Detect which cell encompasses the target text, then output its [X, Y] center coordinate. 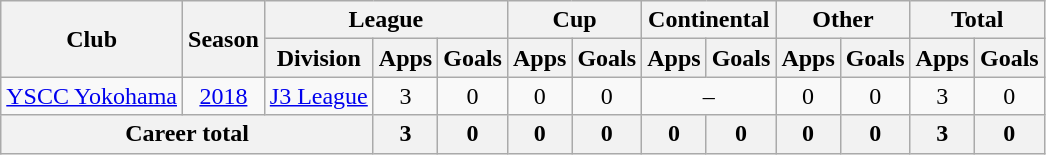
Division [318, 58]
YSCC Yokohama [92, 96]
Season [224, 39]
– [709, 96]
Cup [574, 20]
Career total [188, 134]
Continental [709, 20]
Total [977, 20]
League [386, 20]
2018 [224, 96]
Other [843, 20]
J3 League [318, 96]
Club [92, 39]
